From the cell containing the given text, extract its center point as [x, y] coordinate. 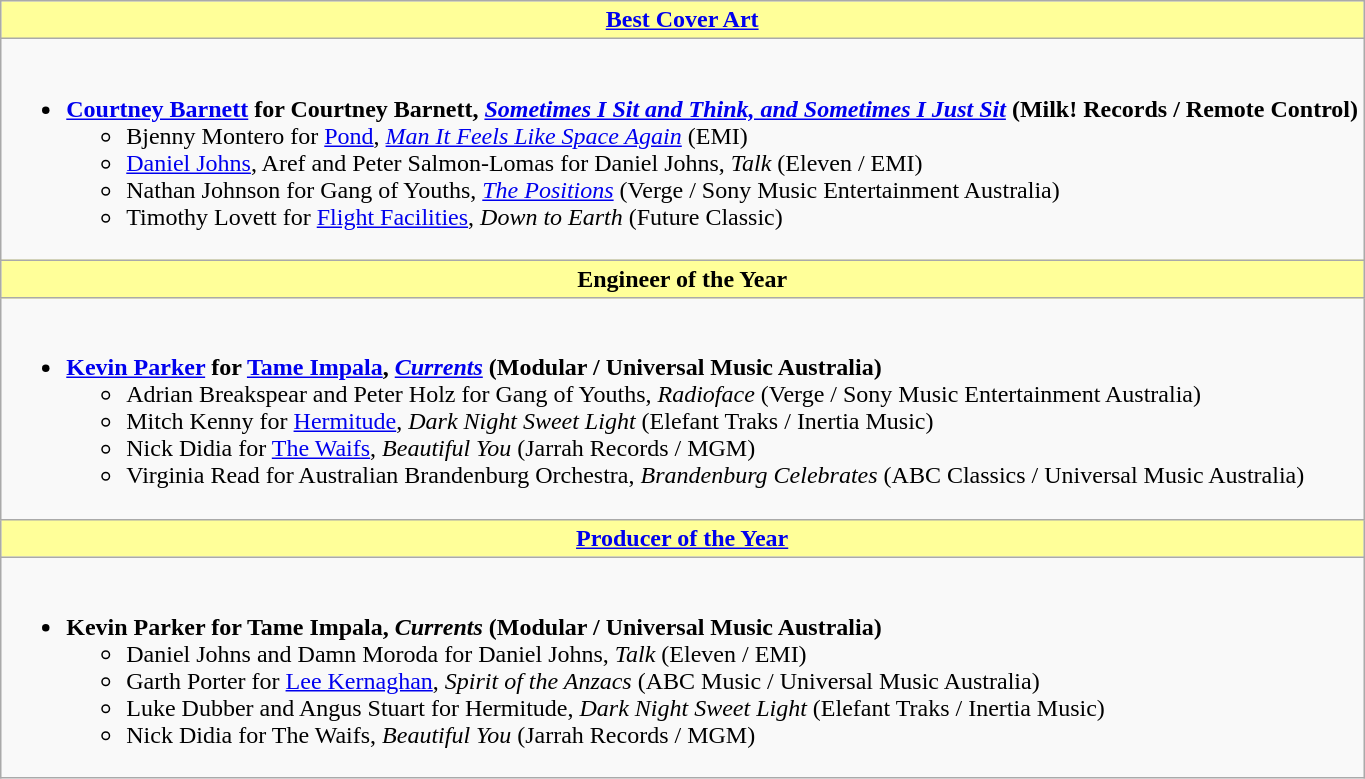
Engineer of the Year [682, 279]
Producer of the Year [682, 538]
Best Cover Art [682, 20]
